Capture the cell that displays the provided text and extract its (X, Y) central coordinate. 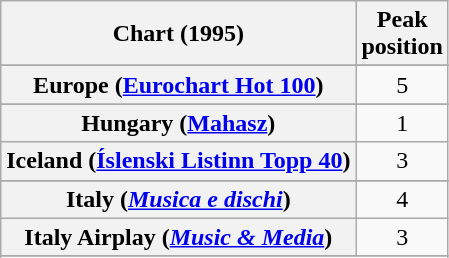
Iceland (Íslenski Listinn Topp 40) (178, 161)
4 (402, 199)
Chart (1995) (178, 34)
Peakposition (402, 34)
Hungary (Mahasz) (178, 123)
1 (402, 123)
5 (402, 85)
Italy (Musica e dischi) (178, 199)
Europe (Eurochart Hot 100) (178, 85)
Italy Airplay (Music & Media) (178, 237)
